Return [X, Y] of the center of cell containing provided text 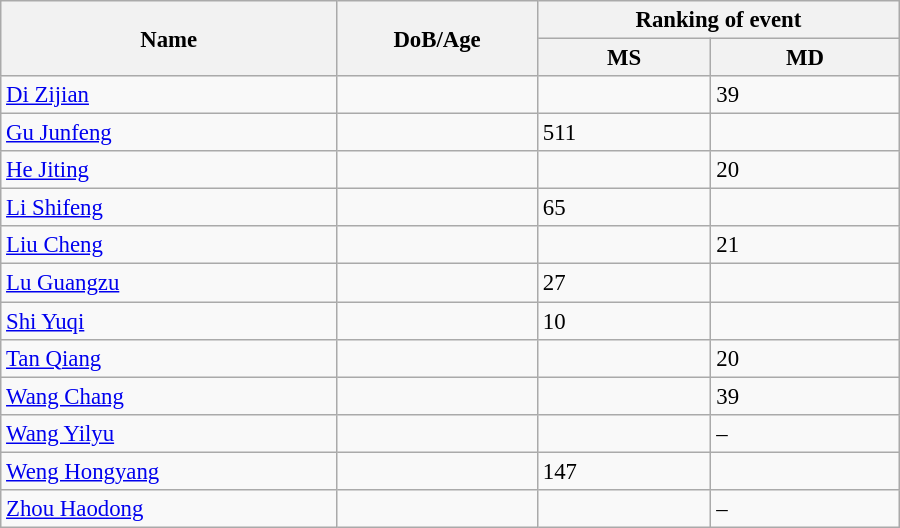
Di Zijian [169, 95]
Zhou Haodong [169, 509]
Wang Chang [169, 396]
Shi Yuqi [169, 321]
Liu Cheng [169, 245]
He Jiting [169, 170]
Weng Hongyang [169, 471]
511 [624, 133]
DoB/Age [438, 38]
Wang Yilyu [169, 433]
Li Shifeng [169, 208]
Ranking of event [718, 20]
MS [624, 58]
147 [624, 471]
Name [169, 38]
21 [805, 245]
Lu Guangzu [169, 283]
Tan Qiang [169, 358]
65 [624, 208]
Gu Junfeng [169, 133]
27 [624, 283]
MD [805, 58]
10 [624, 321]
